For the text-containing cell, return its midpoint in (X, Y) coordinate format. 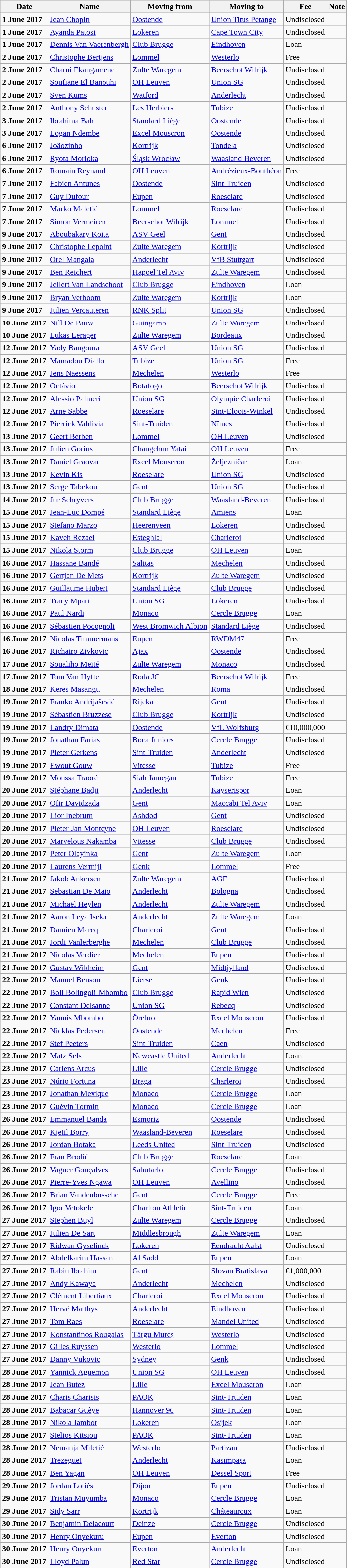
Konstantinos Rougalas (89, 1334)
VfB Stuttgart (246, 259)
Sidy Sarr (89, 1511)
Hapoel Tel Aviv (170, 272)
Tom Raes (89, 1321)
Lloyd Palun (89, 1561)
Slovan Bratislava (246, 1271)
Aaron Leya Iseka (89, 917)
Ben Yagan (89, 1473)
Jonathan Farias (89, 740)
Yady Bangoura (89, 348)
Lierse (170, 980)
Brian Vandenbussche (89, 1195)
Franko Andrijašević (89, 702)
Romain Reynaud (89, 171)
Julien Gorius (89, 449)
Nicklas Pedersen (89, 1031)
Nicolas Timmermans (89, 639)
Maccabi Tel Aviv (246, 803)
Richairo Zivkovic (89, 651)
Anthony Schuster (89, 108)
Marko Maletić (89, 209)
Osijek (246, 1423)
Paul Nardi (89, 613)
Christophe Lepoint (89, 247)
Tristan Muyumba (89, 1498)
Deinze (170, 1523)
Stephen Buyl (89, 1220)
Lukas Lerager (89, 335)
Ayanda Patosi (89, 32)
Dessel Sport (246, 1473)
Kasımpaşa (246, 1460)
Ben Reichert (89, 272)
Ewout Gouw (89, 765)
Jens Naessens (89, 373)
Avellino (246, 1182)
Emmanuel Banda (89, 1119)
Partizan (246, 1448)
Esteghlal (170, 537)
Stef Peeters (89, 1043)
Watford (170, 95)
Sint-Eloois-Winkel (246, 411)
Red Star (170, 1561)
Aboubakary Koita (89, 234)
Fabien Antunes (89, 184)
Botafogo (170, 386)
Igor Vetokele (89, 1208)
Rebecq (246, 1005)
Dijon (170, 1486)
Hervé Matthys (89, 1309)
Gilles Ruyssen (89, 1346)
Pierre-Yves Ngawa (89, 1182)
Ajax (170, 651)
Nikola Jambor (89, 1423)
Pierrick Valdivia (89, 424)
Matz Sels (89, 1056)
Andy Kawaya (89, 1283)
Rapid Wien (246, 993)
Tom Van Hyfte (89, 677)
Julien De Sart (89, 1233)
Jordan Botaka (89, 1144)
Mandel United (246, 1321)
Jur Schryvers (89, 500)
Boli Bolingoli-Mbombo (89, 993)
Guingamp (170, 323)
Moussa Traoré (89, 778)
Cape Town City (246, 32)
Hannover 96 (170, 1410)
Eendracht Aalst (246, 1245)
VfL Wolfsburg (246, 727)
Note (337, 7)
Sven Kums (89, 95)
Jean Chopin (89, 19)
Soufiane El Banouhi (89, 82)
Heerenveen (170, 525)
Rijeka (170, 702)
Benjamin Delacourt (89, 1523)
€1,000,000 (305, 1271)
Roma (246, 689)
Vagner Gonçalves (89, 1169)
€10,000,000 (305, 727)
Guillaume Hubert (89, 588)
Alessio Palmeri (89, 399)
Nill De Pauw (89, 323)
Boca Juniors (170, 740)
Rabiu Ibrahim (89, 1271)
AGF (246, 879)
Târgu Mureș (170, 1334)
Newcastle United (170, 1056)
RWDM47 (246, 639)
Bryan Verboom (89, 297)
Geert Berben (89, 436)
Orel Mangala (89, 259)
Nicolas Verdier (89, 955)
Sébastien Bruzzese (89, 714)
Jellert Van Landschoot (89, 285)
Laurens Vermijl (89, 866)
Moving to (246, 7)
Keres Masangu (89, 689)
Roda JC (170, 677)
Serge Tabekou (89, 487)
Salitas (170, 563)
Octávio (89, 386)
Örebro (170, 1018)
14 June 2017 (24, 500)
18 June 2017 (24, 689)
Christophe Bertjens (89, 57)
Union Titus Pétange (246, 19)
Olympic Charleroi (246, 399)
Ashdod (170, 816)
Jordan Lotiès (89, 1486)
Guy Dufour (89, 196)
Tondela (246, 145)
Kaveh Rezaei (89, 537)
Pieter-Jan Monteyne (89, 828)
Esmoriz (170, 1119)
Stelios Kitsiou (89, 1435)
Guévin Tormin (89, 1106)
Caen (246, 1043)
Jean Butez (89, 1385)
Charni Ekangamene (89, 70)
Nemanja Miletić (89, 1448)
Fran Brodić (89, 1157)
Jordi Vanlerberghe (89, 942)
Manuel Benson (89, 980)
Clément Libertiaux (89, 1296)
Al Sadd (170, 1258)
Daniel Graovac (89, 462)
Sebastian De Maio (89, 891)
Changchun Yatai (170, 449)
Date (24, 7)
Name (89, 7)
Tracy Mpati (89, 601)
Dennis Van Vaerenbergh (89, 45)
Constant Delsanne (89, 1005)
Charlton Athletic (170, 1208)
Ryota Morioka (89, 158)
Ibrahima Bah (89, 120)
Carlens Arcus (89, 1068)
Fee (305, 7)
Mamadou Diallo (89, 360)
Amiens (246, 512)
Julien Vercauteren (89, 310)
Châteauroux (246, 1511)
Núrio Fortuna (89, 1081)
Landry Dimata (89, 727)
Babacar Guèye (89, 1410)
Jakob Ankersen (89, 879)
Andrézieux-Bouthéon (246, 171)
Damien Marcq (89, 929)
Bordeaux (246, 335)
Logan Ndembe (89, 133)
Middlesbrough (170, 1233)
Kjetil Borry (89, 1132)
Siah Jamegan (170, 778)
Yannis Mbombo (89, 1018)
Gustav Wikheim (89, 968)
Pieter Gerkens (89, 752)
Midtjylland (246, 968)
West Bromwich Albion (170, 626)
Marvelous Nakamba (89, 841)
Sabutarlo (170, 1169)
Željezničar (246, 462)
Jonathan Mexique (89, 1094)
Bologna (246, 891)
Ofir Davidzada (89, 803)
Braga (170, 1081)
Nikola Storm (89, 550)
Ridwan Gyselinck (89, 1245)
Leeds United (170, 1144)
Jean-Luc Dompé (89, 512)
Hassane Bandé (89, 563)
Stefano Marzo (89, 525)
Abdelkarim Hassan (89, 1258)
Arne Sabbe (89, 411)
Trezeguet (89, 1460)
Peter Olayinka (89, 854)
Simon Vermeiren (89, 222)
RNK Split (170, 310)
Kayserispor (246, 790)
Lior Inebrum (89, 816)
Les Herbiers (170, 108)
Charis Charisis (89, 1397)
Kevin Kis (89, 474)
Moving from (170, 7)
Yannick Aguemon (89, 1372)
Stéphane Badji (89, 790)
Sydney (170, 1359)
Sébastien Pocognoli (89, 626)
Joãozinho (89, 145)
Nîmes (246, 424)
Śląsk Wrocław (170, 158)
Gertjan De Mets (89, 576)
Michaël Heylen (89, 904)
Danny Vukovic (89, 1359)
Soualiho Meïté (89, 664)
